For the text-containing cell, return its midpoint in (X, Y) coordinate format. 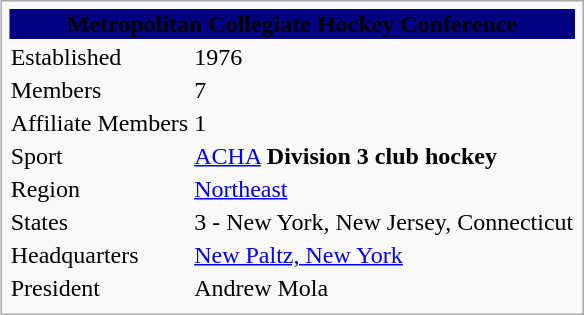
3 - New York, New Jersey, Connecticut (384, 222)
Region (100, 189)
New Paltz, New York (384, 255)
1976 (384, 57)
ACHA Division 3 club hockey (384, 156)
Northeast (384, 189)
1 (384, 123)
Metropolitan Collegiate Hockey Conference (292, 24)
7 (384, 90)
Sport (100, 156)
States (100, 222)
Headquarters (100, 255)
Affiliate Members (100, 123)
Established (100, 57)
Members (100, 90)
Andrew Mola (384, 288)
President (100, 288)
